Locate the cell with the specified text and output its [x, y] center coordinate. 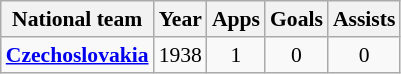
Year [180, 19]
1938 [180, 55]
Apps [236, 19]
Assists [364, 19]
National team [78, 19]
Czechoslovakia [78, 55]
Goals [296, 19]
1 [236, 55]
